Search for the cell housing the specified text and yield its (x, y) center coordinate. 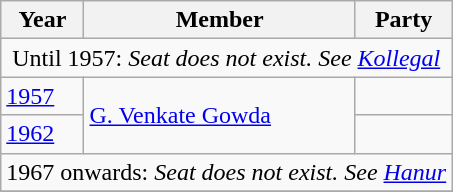
Year (42, 20)
Party (403, 20)
G. Venkate Gowda (220, 115)
Member (220, 20)
Until 1957: Seat does not exist. See Kollegal (226, 58)
1962 (42, 134)
1967 onwards: Seat does not exist. See Hanur (226, 172)
1957 (42, 96)
